Return (X, Y) of the center of cell containing provided text 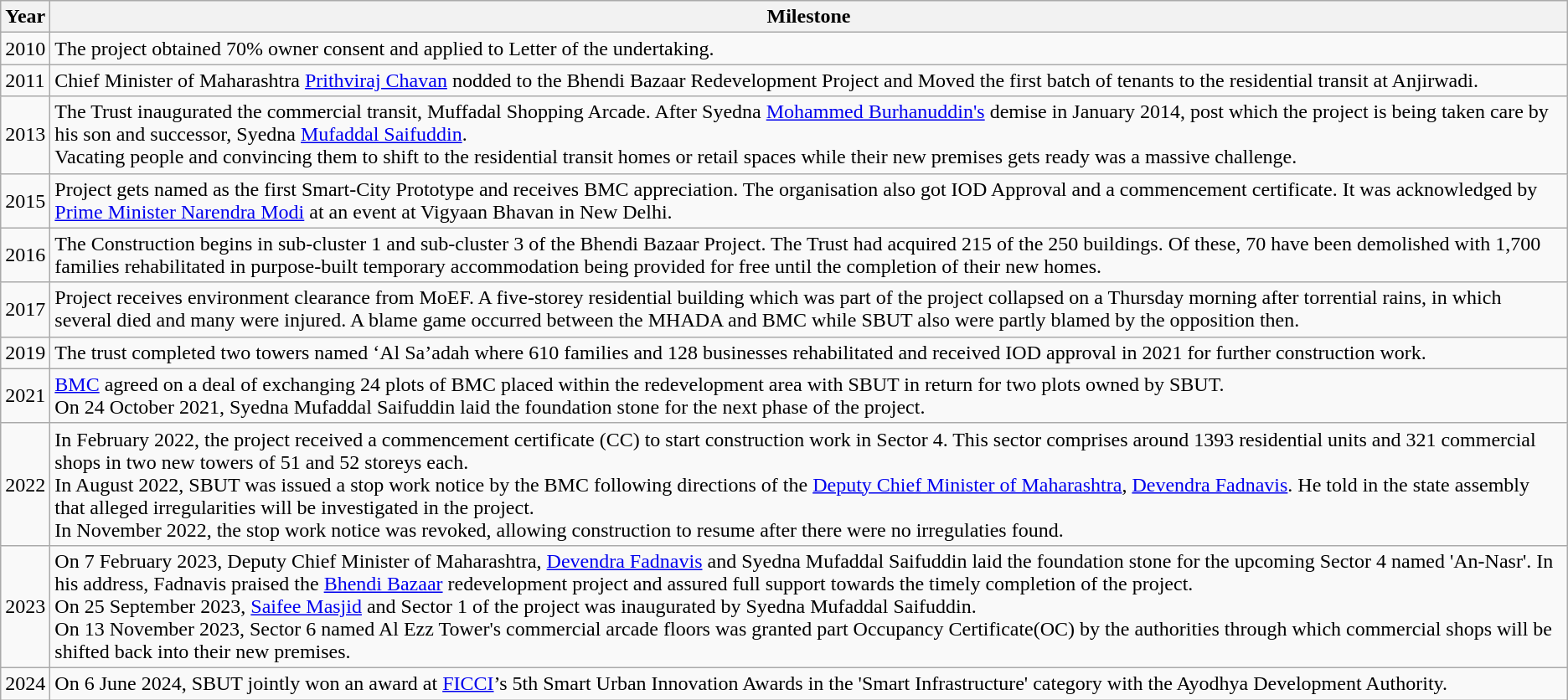
Milestone (809, 17)
2016 (25, 255)
2022 (25, 484)
The project obtained 70% owner consent and applied to Letter of the undertaking. (809, 49)
2013 (25, 135)
2017 (25, 310)
2024 (25, 683)
2015 (25, 201)
2021 (25, 395)
2023 (25, 606)
Year (25, 17)
2011 (25, 80)
2019 (25, 353)
2010 (25, 49)
